Scan for the cell matching the given text and deliver its (x, y) coordinate at center. 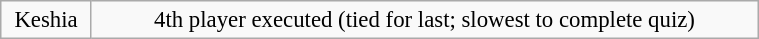
4th player executed (tied for last; slowest to complete quiz) (425, 20)
Keshia (46, 20)
